Search for the cell housing the specified text and yield its (x, y) center coordinate. 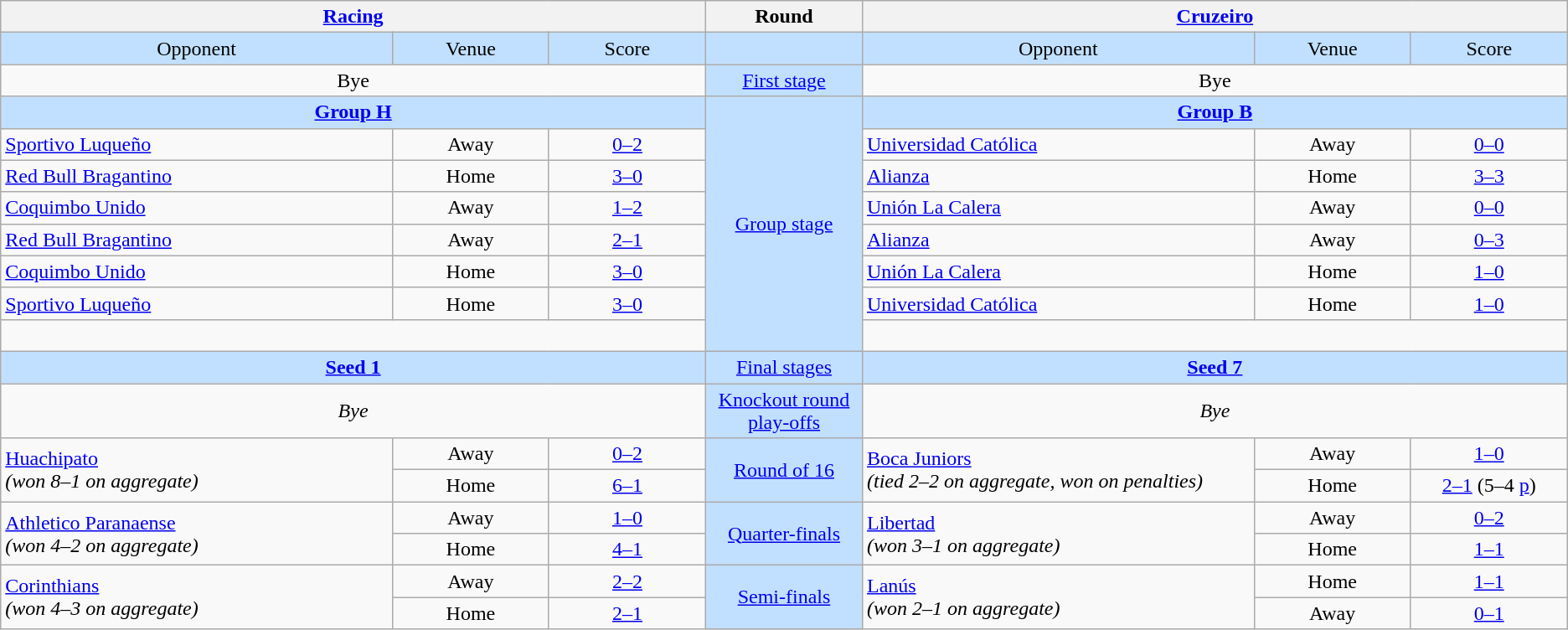
Seed 1 (353, 367)
Seed 7 (1215, 367)
Athletico Paranaense(won 4–2 on aggregate) (197, 534)
Huachipato(won 8–1 on aggregate) (197, 470)
Group stage (784, 224)
Corinthians(won 4–3 on aggregate) (197, 597)
Libertad(won 3–1 on aggregate) (1058, 534)
Final stages (784, 367)
Round of 16 (784, 470)
Group H (353, 112)
6–1 (627, 486)
1–2 (627, 208)
Racing (353, 17)
Quarter-finals (784, 534)
Boca Juniors(tied 2–2 on aggregate, won on penalties) (1058, 470)
2–1 (5–4 p) (1489, 486)
3–3 (1489, 176)
Semi-finals (784, 597)
Cruzeiro (1215, 17)
4–1 (627, 550)
Round (784, 17)
Knockout round play-offs (784, 411)
0–1 (1489, 613)
0–3 (1489, 240)
First stage (784, 80)
Group B (1215, 112)
Lanús(won 2–1 on aggregate) (1058, 597)
2–2 (627, 581)
